For the text-containing cell, return its midpoint in [x, y] coordinate format. 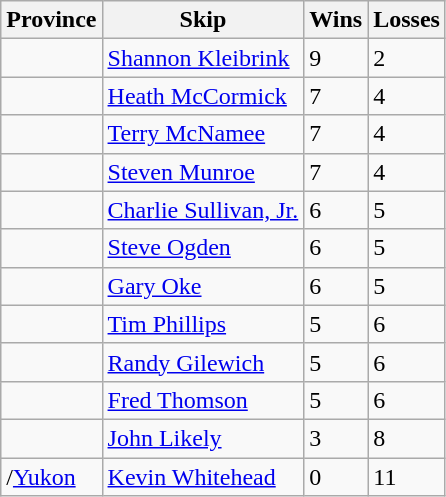
Province [52, 20]
Terry McNamee [203, 134]
Wins [336, 20]
Steve Ogden [203, 248]
8 [407, 438]
2 [407, 58]
Randy Gilewich [203, 362]
/Yukon [52, 477]
3 [336, 438]
John Likely [203, 438]
9 [336, 58]
Charlie Sullivan, Jr. [203, 210]
Steven Munroe [203, 172]
Fred Thomson [203, 400]
Kevin Whitehead [203, 477]
Skip [203, 20]
Shannon Kleibrink [203, 58]
11 [407, 477]
Losses [407, 20]
0 [336, 477]
Tim Phillips [203, 324]
Gary Oke [203, 286]
Heath McCormick [203, 96]
